Search for the cell housing the specified text and yield its [x, y] center coordinate. 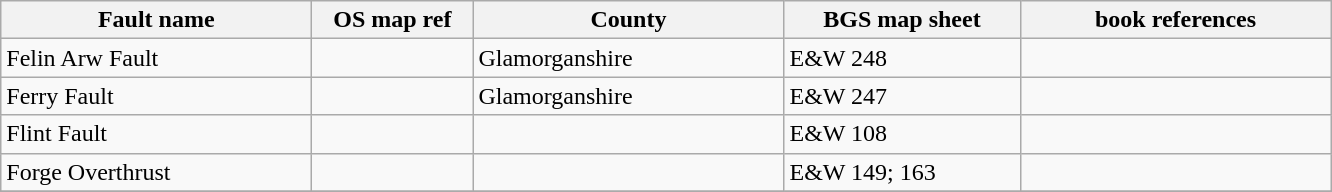
Felin Arw Fault [156, 58]
E&W 248 [902, 58]
BGS map sheet [902, 20]
County [628, 20]
E&W 247 [902, 96]
E&W 108 [902, 134]
Forge Overthrust [156, 172]
book references [1176, 20]
Ferry Fault [156, 96]
Flint Fault [156, 134]
E&W 149; 163 [902, 172]
Fault name [156, 20]
OS map ref [392, 20]
